From the cell containing the given text, extract its center point as (x, y) coordinate. 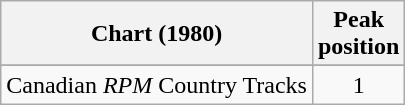
Canadian RPM Country Tracks (157, 85)
Chart (1980) (157, 34)
Peakposition (358, 34)
1 (358, 85)
